Provide the (x, y) coordinate of the cell's center where the given text is located.  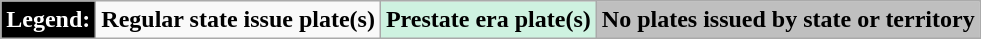
Regular state issue plate(s) (238, 20)
Prestate era plate(s) (488, 20)
Legend: (48, 20)
No plates issued by state or territory (788, 20)
